Identify which cell holds the provided text, then report its [x, y] central coordinate. 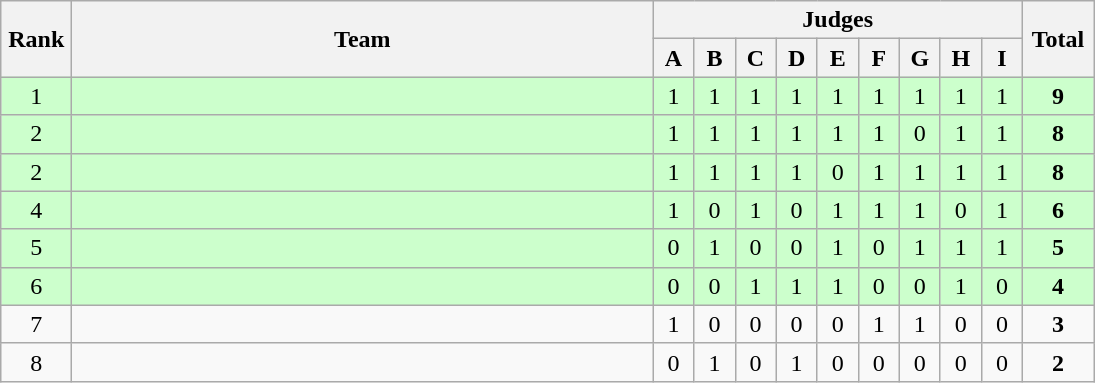
A [674, 58]
C [756, 58]
Judges [838, 20]
H [960, 58]
E [838, 58]
Rank [36, 39]
D [796, 58]
F [878, 58]
G [920, 58]
I [1002, 58]
7 [36, 324]
Total [1058, 39]
3 [1058, 324]
B [714, 58]
9 [1058, 96]
Team [362, 39]
